Pinpoint the cell where the given text exists, returning its (X, Y) midpoint coordinate. 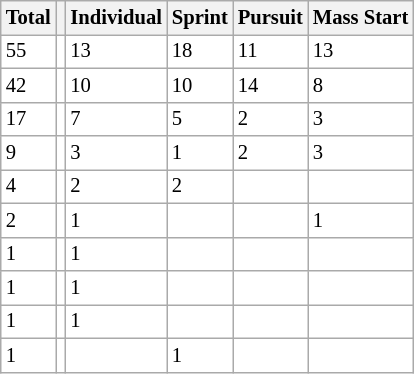
Total (28, 17)
5 (200, 119)
Pursuit (270, 17)
8 (360, 85)
4 (28, 186)
9 (28, 153)
11 (270, 51)
55 (28, 51)
42 (28, 85)
17 (28, 119)
Sprint (200, 17)
7 (116, 119)
14 (270, 85)
18 (200, 51)
Individual (116, 17)
Mass Start (360, 17)
